Output the [X, Y] coordinate of the center of the cell containing the given text.  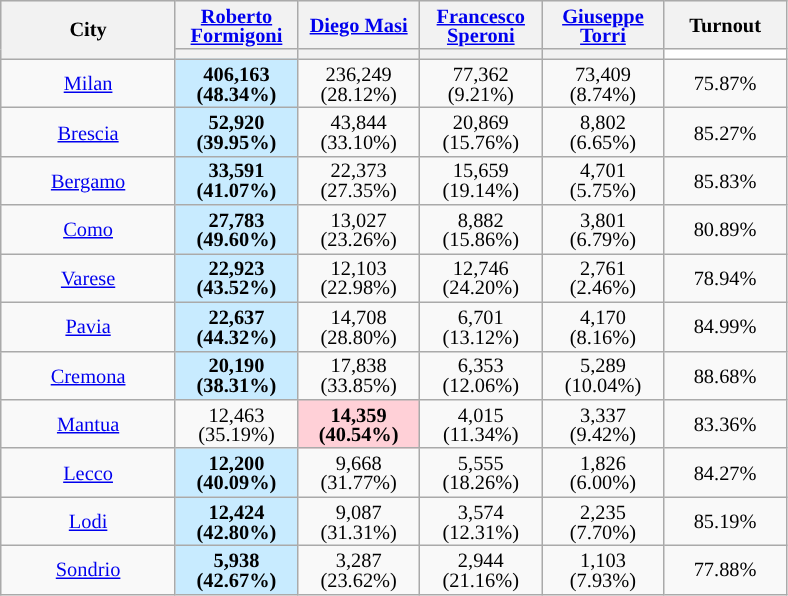
12,746 (24.20%) [481, 278]
85.83% [725, 180]
4,701 (5.75%) [603, 180]
Turnout [725, 24]
Mantua [88, 424]
22,373 (27.35%) [359, 180]
6,353 (12.06%) [481, 376]
406,163 (48.34%) [236, 84]
52,920 (39.95%) [236, 132]
75.87% [725, 84]
Cremona [88, 376]
4,015 (11.34%) [481, 424]
City [88, 29]
Giuseppe Torri [603, 24]
73,409 (8.74%) [603, 84]
3,574 (12.31%) [481, 522]
Diego Masi [359, 24]
85.27% [725, 132]
22,637 (44.32%) [236, 326]
Roberto Formigoni [236, 24]
9,668 (31.77%) [359, 472]
5,938 (42.67%) [236, 570]
3,801 (6.79%) [603, 230]
77.88% [725, 570]
1,103 (7.93%) [603, 570]
Sondrio [88, 570]
5,555 (18.26%) [481, 472]
80.89% [725, 230]
3,287 (23.62%) [359, 570]
85.19% [725, 522]
Varese [88, 278]
2,761 (2.46%) [603, 278]
Francesco Speroni [481, 24]
83.36% [725, 424]
8,882 (15.86%) [481, 230]
20,869 (15.76%) [481, 132]
236,249 (28.12%) [359, 84]
22,923 (43.52%) [236, 278]
1,826 (6.00%) [603, 472]
4,170 (8.16%) [603, 326]
Brescia [88, 132]
27,783 (49.60%) [236, 230]
12,200 (40.09%) [236, 472]
5,289 (10.04%) [603, 376]
15,659 (19.14%) [481, 180]
78.94% [725, 278]
12,103 (22.98%) [359, 278]
77,362 (9.21%) [481, 84]
Pavia [88, 326]
8,802 (6.65%) [603, 132]
9,087 (31.31%) [359, 522]
Lecco [88, 472]
3,337 (9.42%) [603, 424]
88.68% [725, 376]
84.99% [725, 326]
Bergamo [88, 180]
Como [88, 230]
17,838 (33.85%) [359, 376]
20,190 (38.31%) [236, 376]
14,359 (40.54%) [359, 424]
12,424 (42.80%) [236, 522]
Lodi [88, 522]
33,591 (41.07%) [236, 180]
2,235 (7.70%) [603, 522]
13,027 (23.26%) [359, 230]
43,844 (33.10%) [359, 132]
14,708 (28.80%) [359, 326]
6,701 (13.12%) [481, 326]
12,463 (35.19%) [236, 424]
2,944 (21.16%) [481, 570]
84.27% [725, 472]
Milan [88, 84]
